Extract the [x, y] coordinate from the center of the cell holding the provided text.  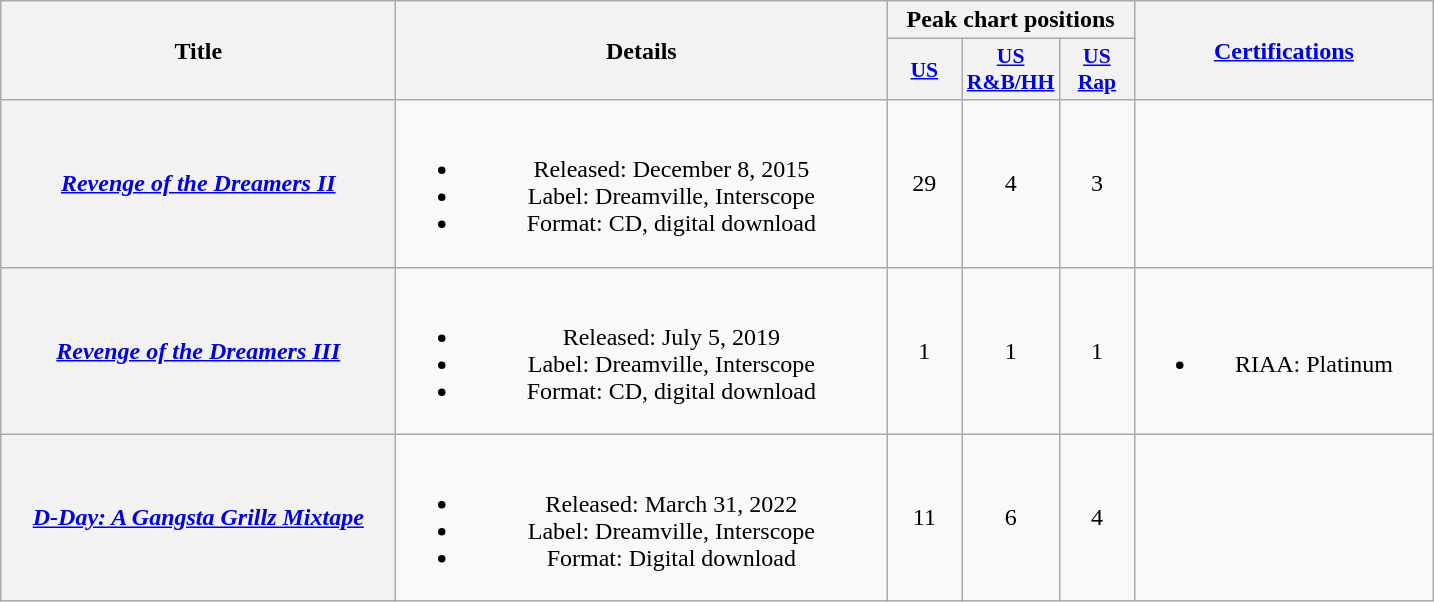
Certifications [1284, 50]
Released: July 5, 2019Label: Dreamville, InterscopeFormat: CD, digital download [642, 350]
Released: March 31, 2022Label: Dreamville, InterscopeFormat: Digital download [642, 518]
USRap [1096, 70]
Released: December 8, 2015Label: Dreamville, InterscopeFormat: CD, digital download [642, 184]
Revenge of the Dreamers III [198, 350]
Title [198, 50]
Revenge of the Dreamers II [198, 184]
US [924, 70]
3 [1096, 184]
Details [642, 50]
RIAA: Platinum [1284, 350]
29 [924, 184]
6 [1011, 518]
11 [924, 518]
Peak chart positions [1011, 20]
D-Day: A Gangsta Grillz Mixtape [198, 518]
USR&B/HH [1011, 70]
